Find where the given text appears and provide that cell's center as (x, y) coordinate. 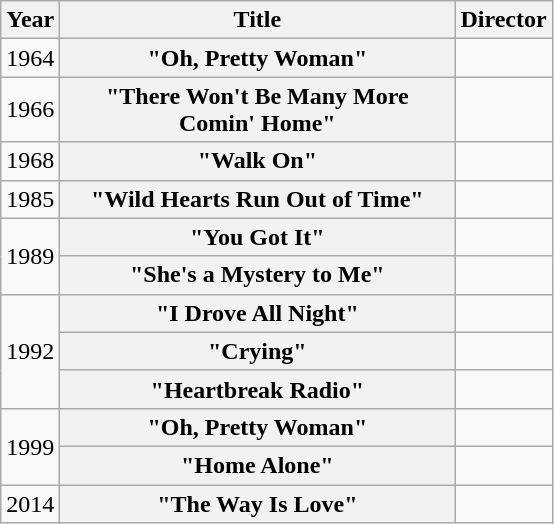
1966 (30, 110)
"Walk On" (258, 161)
"I Drove All Night" (258, 313)
2014 (30, 503)
1989 (30, 256)
"She's a Mystery to Me" (258, 275)
1992 (30, 351)
1964 (30, 58)
Year (30, 20)
"You Got It" (258, 237)
"The Way Is Love" (258, 503)
"Home Alone" (258, 465)
"Heartbreak Radio" (258, 389)
1968 (30, 161)
1985 (30, 199)
"Crying" (258, 351)
"There Won't Be Many More Comin' Home" (258, 110)
"Wild Hearts Run Out of Time" (258, 199)
Title (258, 20)
Director (504, 20)
1999 (30, 446)
